Detect which cell encompasses the target text, then output its (X, Y) center coordinate. 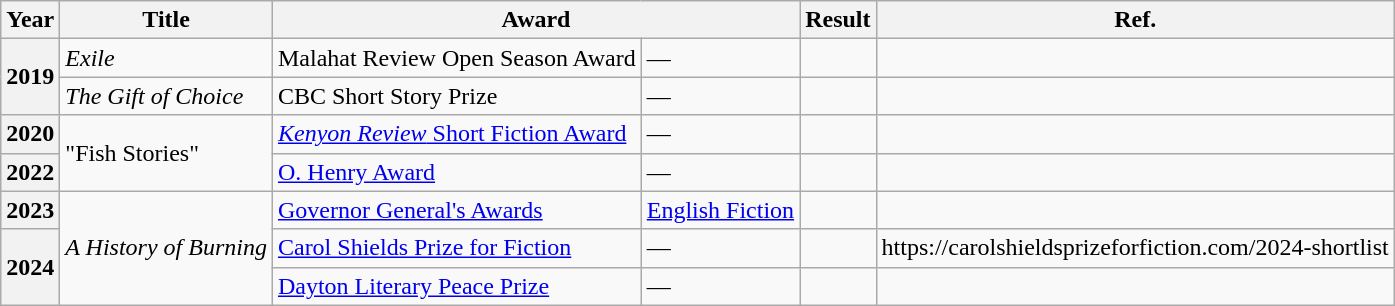
O. Henry Award (456, 172)
"Fish Stories" (166, 153)
Ref. (1135, 20)
CBC Short Story Prize (456, 96)
Year (30, 20)
Malahat Review Open Season Award (456, 58)
2024 (30, 267)
Governor General's Awards (456, 210)
Exile (166, 58)
https://carolshieldsprizeforfiction.com/2024-shortlist (1135, 248)
Carol Shields Prize for Fiction (456, 248)
Dayton Literary Peace Prize (456, 286)
2023 (30, 210)
Result (838, 20)
Award (536, 20)
2022 (30, 172)
The Gift of Choice (166, 96)
2019 (30, 77)
Title (166, 20)
English Fiction (720, 210)
Kenyon Review Short Fiction Award (456, 134)
A History of Burning (166, 248)
2020 (30, 134)
